Locate the cell with the specified text and output its (X, Y) center coordinate. 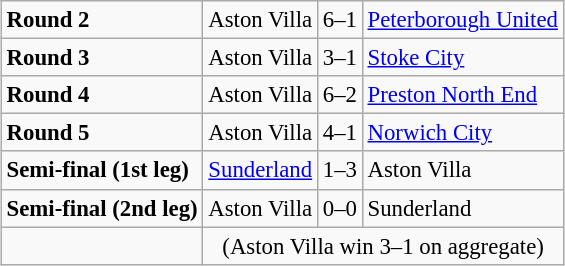
1–3 (340, 170)
Stoke City (462, 58)
Round 2 (102, 20)
Semi-final (2nd leg) (102, 208)
4–1 (340, 133)
0–0 (340, 208)
Preston North End (462, 95)
(Aston Villa win 3–1 on aggregate) (383, 246)
Peterborough United (462, 20)
Round 5 (102, 133)
6–2 (340, 95)
6–1 (340, 20)
Round 3 (102, 58)
Norwich City (462, 133)
Semi-final (1st leg) (102, 170)
3–1 (340, 58)
Round 4 (102, 95)
